For the text-containing cell, return its midpoint in [x, y] coordinate format. 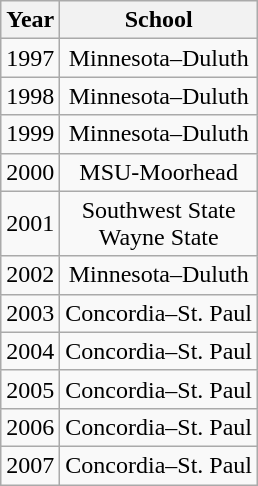
School [159, 20]
2007 [30, 465]
2006 [30, 427]
1998 [30, 96]
Year [30, 20]
2001 [30, 224]
2002 [30, 275]
2003 [30, 313]
Southwest StateWayne State [159, 224]
2005 [30, 389]
1999 [30, 134]
2000 [30, 172]
2004 [30, 351]
1997 [30, 58]
MSU-Moorhead [159, 172]
